Scan for the cell matching the given text and deliver its (X, Y) coordinate at center. 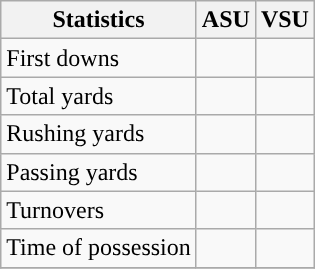
Rushing yards (99, 134)
First downs (99, 58)
ASU (226, 20)
Statistics (99, 20)
Total yards (99, 96)
Passing yards (99, 172)
VSU (284, 20)
Turnovers (99, 210)
Time of possession (99, 248)
